Output the [X, Y] coordinate of the center of the cell containing the given text.  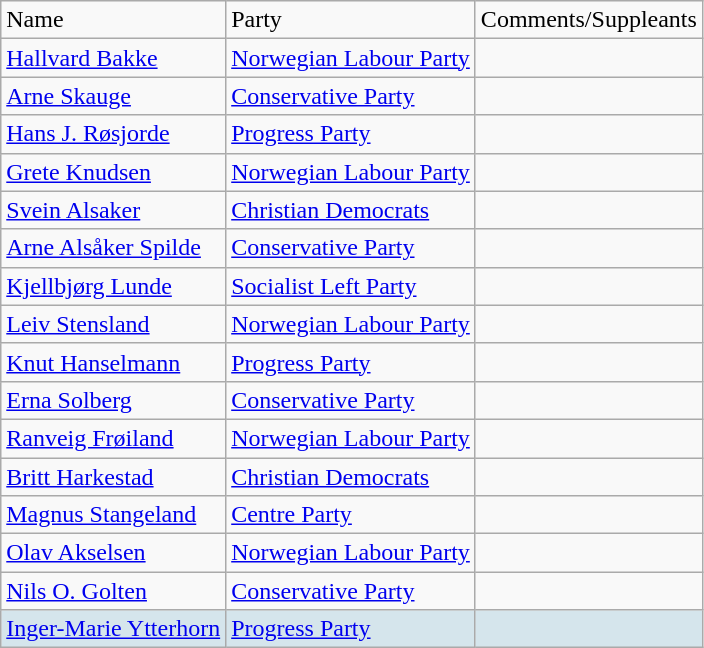
Socialist Left Party [351, 286]
Olav Akselsen [114, 553]
Nils O. Golten [114, 591]
Grete Knudsen [114, 172]
Svein Alsaker [114, 210]
Hallvard Bakke [114, 58]
Inger-Marie Ytterhorn [114, 629]
Leiv Stensland [114, 324]
Party [351, 20]
Britt Harkestad [114, 477]
Centre Party [351, 515]
Ranveig Frøiland [114, 438]
Erna Solberg [114, 400]
Kjellbjørg Lunde [114, 286]
Knut Hanselmann [114, 362]
Name [114, 20]
Arne Alsåker Spilde [114, 248]
Magnus Stangeland [114, 515]
Arne Skauge [114, 96]
Comments/Suppleants [588, 20]
Hans J. Røsjorde [114, 134]
